Determine the (X, Y) coordinate at the center of the cell enclosing the given text.  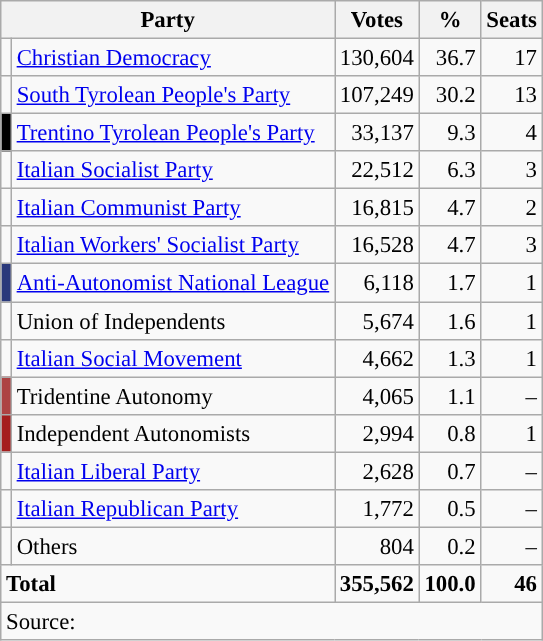
South Tyrolean People's Party (172, 95)
130,604 (376, 58)
Seats (512, 20)
% (450, 20)
107,249 (376, 95)
Anti-Autonomist National League (172, 283)
355,562 (376, 584)
4,065 (376, 396)
1.1 (450, 396)
1.6 (450, 321)
Independent Autonomists (172, 433)
Trentino Tyrolean People's Party (172, 133)
2,628 (376, 471)
Others (172, 546)
Italian Socialist Party (172, 170)
Votes (376, 20)
4 (512, 133)
Italian Liberal Party (172, 471)
0.7 (450, 471)
Christian Democracy (172, 58)
1,772 (376, 509)
0.2 (450, 546)
Party (168, 20)
0.8 (450, 433)
1.7 (450, 283)
Tridentine Autonomy (172, 396)
Italian Communist Party (172, 208)
17 (512, 58)
16,815 (376, 208)
Union of Independents (172, 321)
Source: (272, 621)
Italian Republican Party (172, 509)
30.2 (450, 95)
Italian Workers' Socialist Party (172, 245)
1.3 (450, 358)
0.5 (450, 509)
Italian Social Movement (172, 358)
33,137 (376, 133)
46 (512, 584)
100.0 (450, 584)
6,118 (376, 283)
16,528 (376, 245)
13 (512, 95)
Total (168, 584)
2 (512, 208)
2,994 (376, 433)
22,512 (376, 170)
6.3 (450, 170)
5,674 (376, 321)
4,662 (376, 358)
36.7 (450, 58)
804 (376, 546)
9.3 (450, 133)
